Return the [x, y] coordinate for the center point of the cell that contains the specified text.  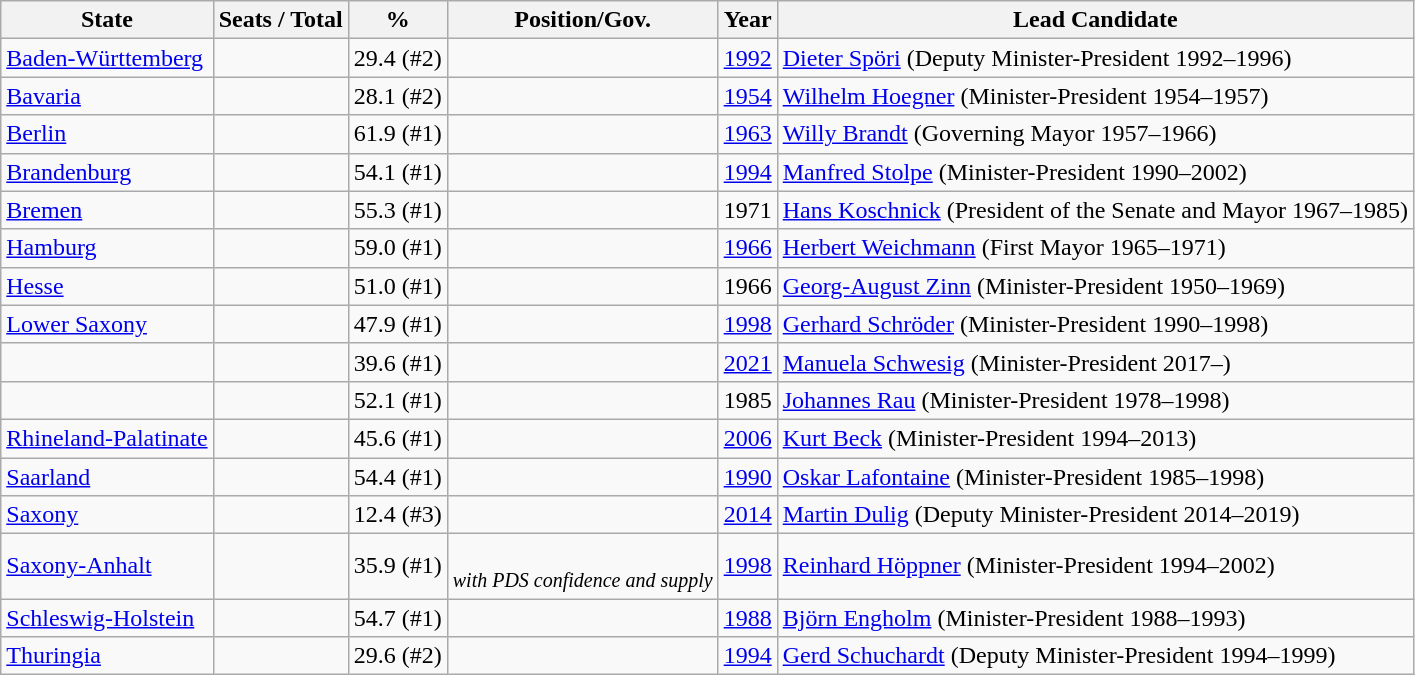
Rhineland-Palatinate [107, 438]
Manfred Stolpe (Minister-President 1990–2002) [1095, 172]
Reinhard Höppner (Minister-President 1994–2002) [1095, 566]
1990 [748, 477]
Björn Engholm (Minister-President 1988–1993) [1095, 618]
Martin Dulig (Deputy Minister-President 2014–2019) [1095, 515]
% [398, 20]
Lower Saxony [107, 324]
Schleswig-Holstein [107, 618]
Saxony [107, 515]
29.4 (#2) [398, 58]
Saarland [107, 477]
28.1 (#2) [398, 96]
Brandenburg [107, 172]
45.6 (#1) [398, 438]
Berlin [107, 134]
Hans Koschnick (President of the Senate and Mayor 1967–1985) [1095, 210]
Oskar Lafontaine (Minister-President 1985–1998) [1095, 477]
51.0 (#1) [398, 286]
1985 [748, 400]
State [107, 20]
Manuela Schwesig (Minister-President 2017–) [1095, 362]
54.4 (#1) [398, 477]
2021 [748, 362]
Year [748, 20]
35.9 (#1) [398, 566]
Hamburg [107, 248]
1988 [748, 618]
Willy Brandt (Governing Mayor 1957–1966) [1095, 134]
Saxony-Anhalt [107, 566]
55.3 (#1) [398, 210]
54.7 (#1) [398, 618]
Gerd Schuchardt (Deputy Minister-President 1994–1999) [1095, 656]
Kurt Beck (Minister-President 1994–2013) [1095, 438]
59.0 (#1) [398, 248]
Baden-Württemberg [107, 58]
54.1 (#1) [398, 172]
Seats / Total [280, 20]
Dieter Spöri (Deputy Minister-President 1992–1996) [1095, 58]
Johannes Rau (Minister-President 1978–1998) [1095, 400]
47.9 (#1) [398, 324]
2014 [748, 515]
with PDS confidence and supply [582, 566]
1963 [748, 134]
Georg-August Zinn (Minister-President 1950–1969) [1095, 286]
Position/Gov. [582, 20]
Hesse [107, 286]
12.4 (#3) [398, 515]
Bavaria [107, 96]
1954 [748, 96]
29.6 (#2) [398, 656]
Herbert Weichmann (First Mayor 1965–1971) [1095, 248]
Wilhelm Hoegner (Minister-President 1954–1957) [1095, 96]
Lead Candidate [1095, 20]
Gerhard Schröder (Minister-President 1990–1998) [1095, 324]
2006 [748, 438]
Bremen [107, 210]
1971 [748, 210]
1992 [748, 58]
Thuringia [107, 656]
39.6 (#1) [398, 362]
52.1 (#1) [398, 400]
61.9 (#1) [398, 134]
